Scan for the cell matching the given text and deliver its [X, Y] coordinate at center. 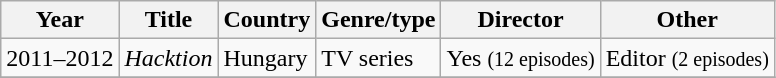
Year [60, 20]
Title [168, 20]
Hungary [267, 58]
Yes (12 episodes) [520, 58]
Director [520, 20]
Country [267, 20]
2011–2012 [60, 58]
Editor (2 episodes) [687, 58]
Hacktion [168, 58]
Genre/type [378, 20]
TV series [378, 58]
Other [687, 20]
